Identify which cell holds the provided text, then report its [x, y] central coordinate. 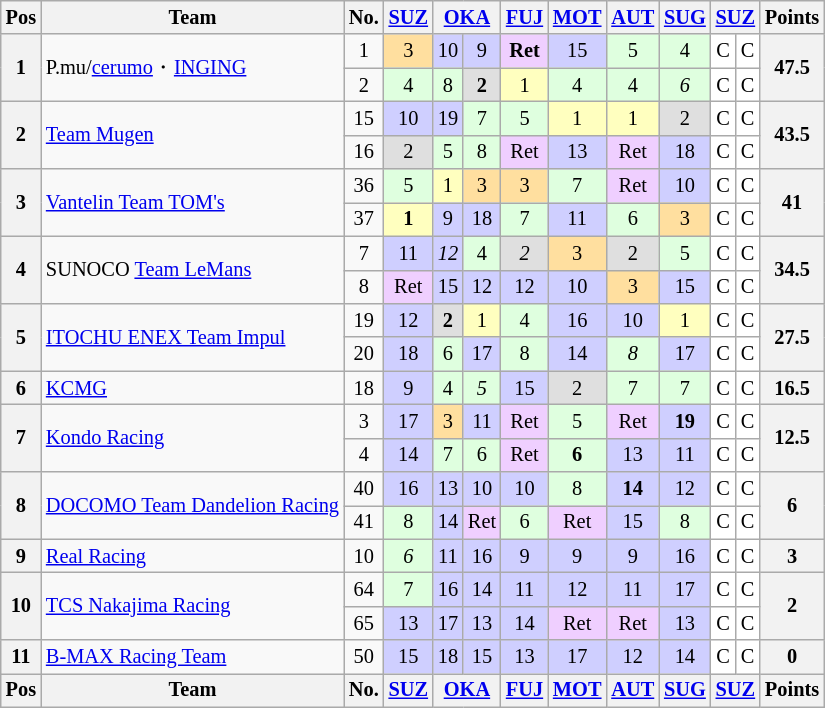
P.mu/cerumo・INGING [192, 68]
47.5 [792, 68]
43.5 [792, 134]
20 [364, 354]
12.5 [792, 438]
KCMG [192, 388]
40 [364, 489]
36 [364, 186]
64 [364, 589]
50 [364, 657]
37 [364, 219]
Kondo Racing [192, 438]
65 [364, 623]
27.5 [792, 336]
SUNOCO Team LeMans [192, 270]
0 [792, 657]
TCS Nakajima Racing [192, 606]
34.5 [792, 270]
Real Racing [192, 556]
DOCOMO Team Dandelion Racing [192, 506]
Team Mugen [192, 134]
B-MAX Racing Team [192, 657]
Vantelin Team TOM's [192, 202]
ITOCHU ENEX Team Impul [192, 336]
16.5 [792, 388]
